Output the (x, y) coordinate of the center of the cell containing the given text.  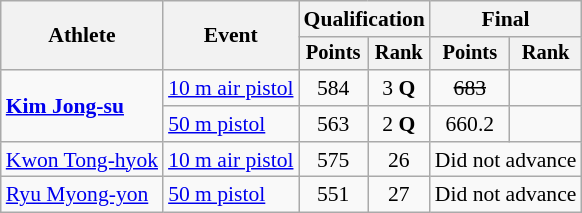
Qualification (364, 19)
Athlete (82, 36)
3 Q (399, 88)
Kwon Tong-hyok (82, 160)
Final (506, 19)
563 (334, 124)
575 (334, 160)
27 (399, 195)
551 (334, 195)
Event (230, 36)
660.2 (470, 124)
2 Q (399, 124)
26 (399, 160)
Ryu Myong-yon (82, 195)
683 (470, 88)
Kim Jong-su (82, 106)
584 (334, 88)
